Scan for the cell matching the given text and deliver its [X, Y] coordinate at center. 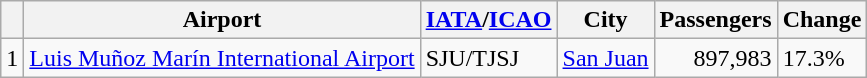
Change [822, 20]
17.3% [822, 58]
1 [12, 58]
897,983 [716, 58]
Luis Muñoz Marín International Airport [222, 58]
City [606, 20]
IATA/ICAO [488, 20]
SJU/TJSJ [488, 58]
Airport [222, 20]
San Juan [606, 58]
Passengers [716, 20]
